Return the (X, Y) coordinate for the center point of the cell that contains the specified text.  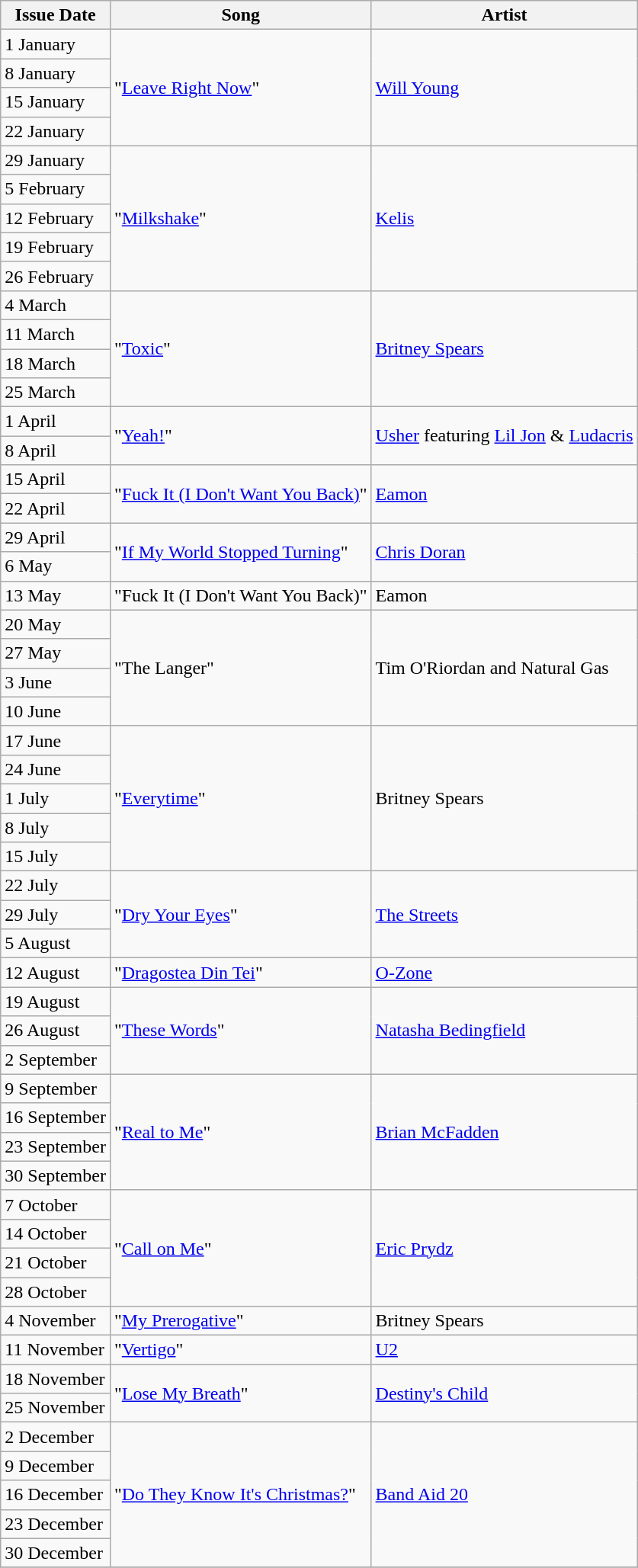
"Vertigo" (241, 1350)
Band Aid 20 (505, 1495)
"Call on Me" (241, 1248)
5 August (56, 944)
"Dry Your Eyes" (241, 915)
22 July (56, 886)
"Milkshake" (241, 218)
14 October (56, 1233)
23 December (56, 1524)
11 November (56, 1350)
20 May (56, 624)
26 February (56, 276)
Tim O'Riordan and Natural Gas (505, 668)
22 April (56, 508)
30 September (56, 1175)
4 March (56, 305)
Artist (505, 15)
"The Langer" (241, 668)
"If My World Stopped Turning" (241, 552)
11 March (56, 334)
15 April (56, 479)
5 February (56, 189)
"These Words" (241, 1031)
18 March (56, 364)
29 January (56, 160)
Issue Date (56, 15)
3 June (56, 682)
2 December (56, 1437)
Natasha Bedingfield (505, 1031)
16 December (56, 1495)
6 May (56, 566)
"Yeah!" (241, 436)
1 July (56, 798)
1 January (56, 44)
29 July (56, 915)
"Leave Right Now" (241, 88)
12 February (56, 218)
21 October (56, 1262)
15 January (56, 102)
9 September (56, 1089)
18 November (56, 1379)
"Do They Know It's Christmas?" (241, 1495)
10 June (56, 711)
Kelis (505, 218)
4 November (56, 1321)
"Toxic" (241, 348)
27 May (56, 653)
U2 (505, 1350)
28 October (56, 1292)
8 July (56, 827)
Will Young (505, 88)
26 August (56, 1031)
13 May (56, 595)
Song (241, 15)
Usher featuring Lil Jon & Ludacris (505, 436)
8 January (56, 73)
"Everytime" (241, 798)
12 August (56, 973)
22 January (56, 131)
7 October (56, 1204)
16 September (56, 1117)
23 September (56, 1146)
29 April (56, 537)
15 July (56, 857)
25 November (56, 1408)
O-Zone (505, 973)
The Streets (505, 915)
Destiny's Child (505, 1393)
8 April (56, 451)
19 February (56, 247)
Eric Prydz (505, 1248)
30 December (56, 1553)
9 December (56, 1466)
17 June (56, 740)
"Dragostea Din Tei" (241, 973)
"Real to Me" (241, 1132)
24 June (56, 769)
19 August (56, 1002)
2 September (56, 1060)
"Lose My Breath" (241, 1393)
1 April (56, 422)
Chris Doran (505, 552)
Brian McFadden (505, 1132)
"My Prerogative" (241, 1321)
25 March (56, 393)
